Return [x, y] of the center of cell containing provided text 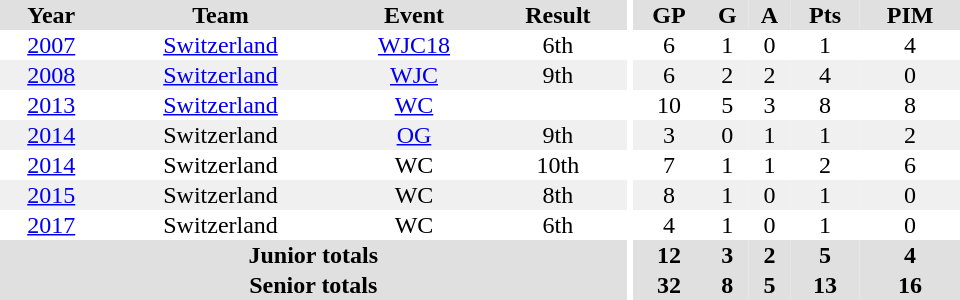
12 [670, 255]
Event [414, 15]
16 [910, 285]
Pts [825, 15]
10th [558, 165]
2015 [51, 195]
Senior totals [314, 285]
PIM [910, 15]
OG [414, 135]
Team [220, 15]
13 [825, 285]
2013 [51, 105]
Junior totals [314, 255]
2008 [51, 75]
2017 [51, 225]
8th [558, 195]
G [728, 15]
Year [51, 15]
WJC [414, 75]
10 [670, 105]
A [770, 15]
GP [670, 15]
WJC18 [414, 45]
2007 [51, 45]
Result [558, 15]
32 [670, 285]
7 [670, 165]
